Provide the (x, y) coordinate of the cell's center where the given text is located.  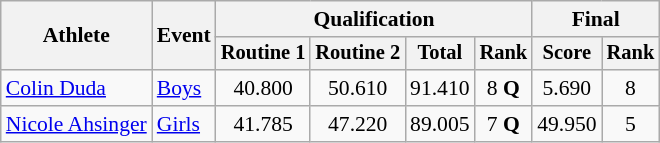
41.785 (264, 124)
49.950 (566, 124)
Girls (184, 124)
91.410 (440, 88)
Score (566, 54)
50.610 (358, 88)
Colin Duda (76, 88)
5.690 (566, 88)
Boys (184, 88)
Routine 1 (264, 54)
Athlete (76, 36)
Event (184, 36)
Total (440, 54)
5 (631, 124)
89.005 (440, 124)
Nicole Ahsinger (76, 124)
40.800 (264, 88)
8 Q (504, 88)
Qualification (374, 19)
8 (631, 88)
7 Q (504, 124)
Routine 2 (358, 54)
Final (596, 19)
47.220 (358, 124)
